Determine the [X, Y] coordinate at the center of the cell enclosing the given text.  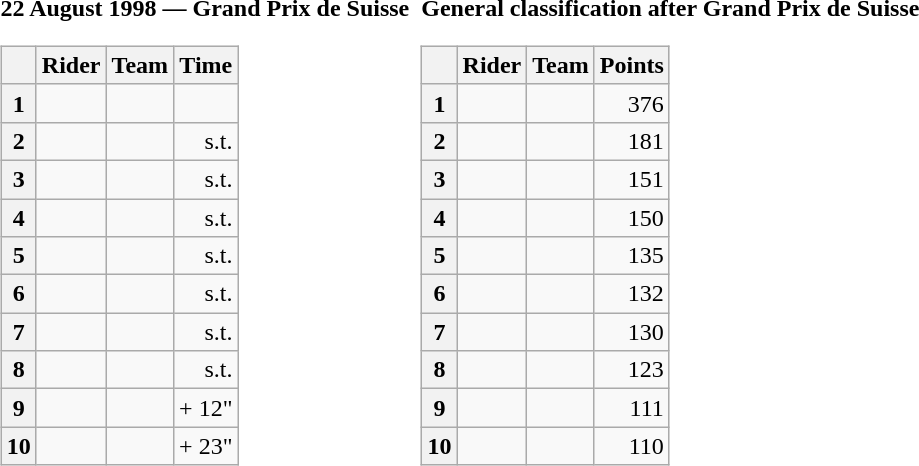
Points [632, 65]
123 [632, 370]
Time [206, 65]
111 [632, 408]
151 [632, 179]
135 [632, 256]
110 [632, 446]
130 [632, 332]
+ 12" [206, 408]
132 [632, 294]
181 [632, 141]
376 [632, 103]
+ 23" [206, 446]
150 [632, 217]
